Locate the cell with the specified text and output its [X, Y] center coordinate. 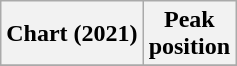
Chart (2021) [72, 34]
Peakposition [189, 34]
